Output the [X, Y] coordinate of the center of the cell containing the given text.  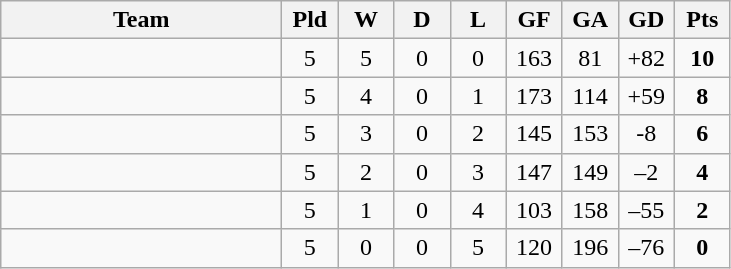
Team [142, 20]
–76 [646, 248]
+82 [646, 58]
81 [590, 58]
158 [590, 210]
L [478, 20]
Pts [702, 20]
120 [534, 248]
8 [702, 96]
Pld [310, 20]
173 [534, 96]
103 [534, 210]
GA [590, 20]
–55 [646, 210]
GD [646, 20]
163 [534, 58]
W [366, 20]
GF [534, 20]
10 [702, 58]
153 [590, 134]
-8 [646, 134]
6 [702, 134]
147 [534, 172]
D [422, 20]
114 [590, 96]
145 [534, 134]
+59 [646, 96]
–2 [646, 172]
196 [590, 248]
149 [590, 172]
